Provide the (x, y) coordinate of the cell's center where the given text is located.  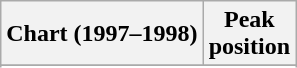
Peakposition (249, 34)
Chart (1997–1998) (102, 34)
